From the cell containing the given text, extract its center point as [X, Y] coordinate. 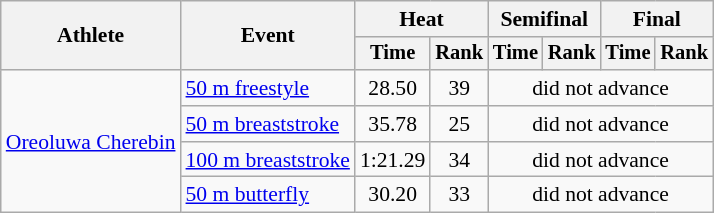
39 [459, 88]
100 m breaststroke [268, 160]
28.50 [392, 88]
Athlete [91, 36]
50 m breaststroke [268, 124]
34 [459, 160]
Final [656, 19]
50 m freestyle [268, 88]
Event [268, 36]
35.78 [392, 124]
25 [459, 124]
50 m butterfly [268, 195]
Semifinal [544, 19]
1:21.29 [392, 160]
33 [459, 195]
30.20 [392, 195]
Heat [422, 19]
Oreoluwa Cherebin [91, 141]
